Locate the cell with the specified text and output its [x, y] center coordinate. 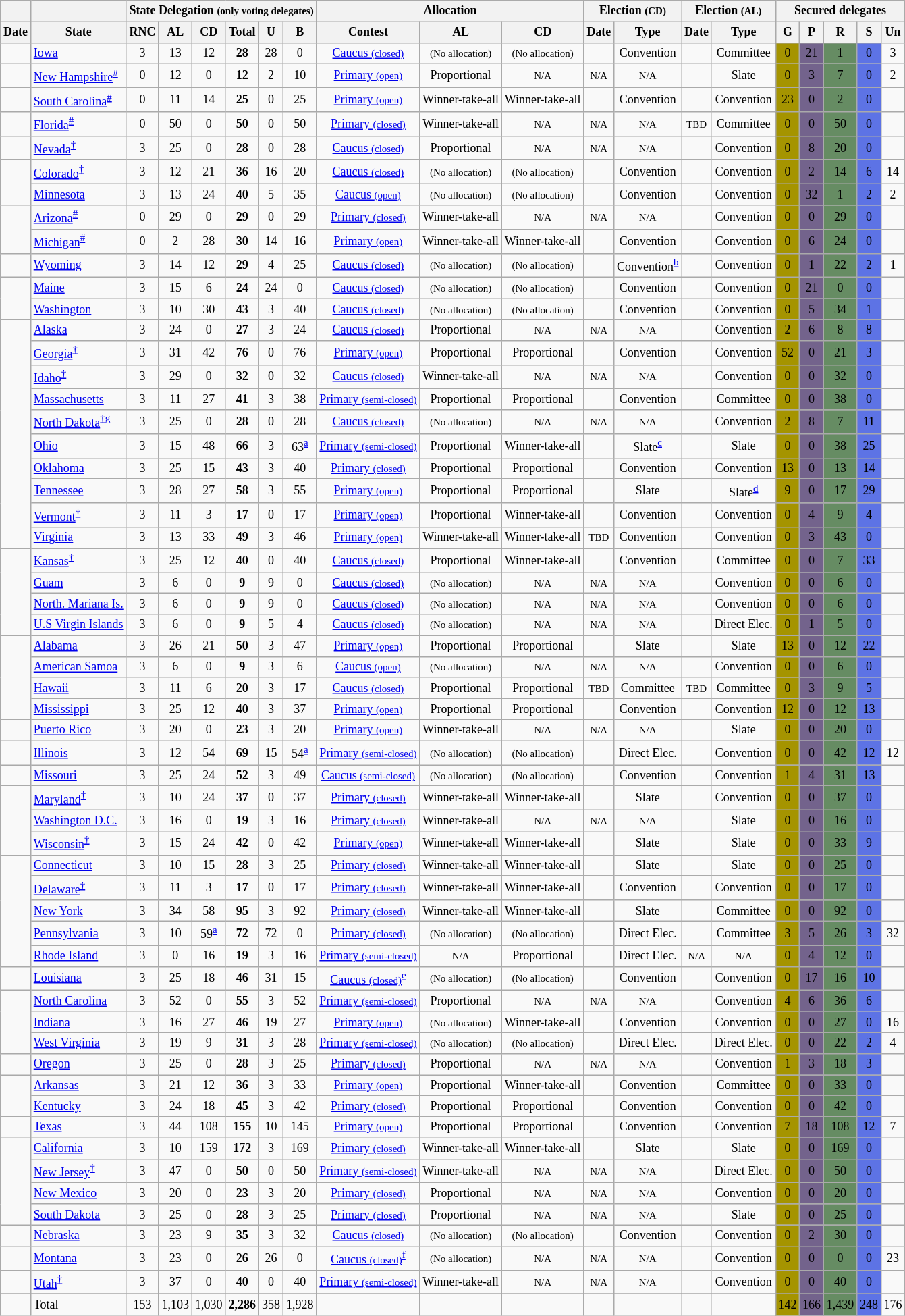
Connecticut [78, 866]
172 [242, 1148]
Washington D.C. [78, 820]
North. Mariana Is. [78, 604]
Slatec [648, 446]
U.S Virgin Islands [78, 625]
Montana [78, 1258]
California [78, 1148]
48 [209, 446]
54a [300, 753]
Alabama [78, 646]
Utah† [78, 1282]
Puerto Rico [78, 731]
R [840, 32]
Virginia [78, 537]
66 [242, 446]
Massachusetts [78, 400]
S [869, 32]
59a [209, 933]
State Delegation (only voting delegates) [221, 11]
Washington [78, 309]
North Carolina [78, 1001]
Maryland† [78, 798]
North Dakota†g [78, 422]
358 [271, 1305]
Minnesota [78, 194]
63a [300, 446]
Georgia† [78, 352]
Louisiana [78, 978]
Election (CD) [633, 11]
44 [175, 1128]
95 [242, 910]
Ohio [78, 446]
Mississippi [78, 709]
1,928 [300, 1305]
Oklahoma [78, 469]
2,286 [242, 1305]
Election (AL) [729, 11]
Maine [78, 288]
69 [242, 753]
41 [242, 400]
Indiana [78, 1022]
Contest [368, 32]
B [300, 32]
New Mexico [78, 1194]
Slated [744, 491]
Nevada† [78, 148]
1,103 [175, 1305]
American Samoa [78, 667]
1,030 [209, 1305]
Conventionb [648, 265]
Michigan# [78, 241]
155 [242, 1128]
P [812, 32]
Alaska [78, 330]
Pennsylvania [78, 933]
New Jersey† [78, 1171]
South Carolina# [78, 100]
Vermont† [78, 515]
Texas [78, 1128]
Tennessee [78, 491]
159 [209, 1148]
West Virginia [78, 1043]
Caucus (semi-closed) [368, 775]
Nebraska [78, 1236]
1,439 [840, 1305]
Arkansas [78, 1086]
Idaho† [78, 377]
Allocation [450, 11]
State [78, 32]
Kansas† [78, 560]
Hawaii [78, 687]
Arizona# [78, 217]
176 [893, 1305]
Wyoming [78, 265]
Delaware† [78, 888]
RNC [142, 32]
142 [788, 1305]
54 [209, 753]
Missouri [78, 775]
248 [869, 1305]
Un [893, 32]
166 [812, 1305]
145 [300, 1128]
Caucus (closed)f [368, 1258]
G [788, 32]
Colorado† [78, 172]
New Hampshire# [78, 76]
Secured delegates [840, 11]
Oregon [78, 1064]
Rhode Island [78, 956]
Florida# [78, 124]
Guam [78, 583]
45 [242, 1106]
Wisconsin† [78, 843]
Iowa [78, 53]
U [271, 32]
South Dakota [78, 1214]
Kentucky [78, 1106]
153 [142, 1305]
Caucus (closed)e [368, 978]
New York [78, 910]
Illinois [78, 753]
